Scan for the cell matching the given text and deliver its [x, y] coordinate at center. 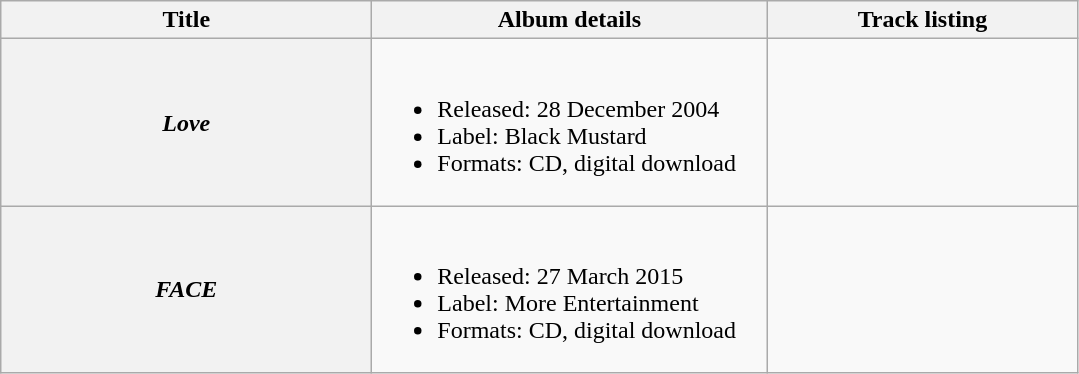
Released: 28 December 2004Label: Black MustardFormats: CD, digital download [570, 122]
Released: 27 March 2015Label: More EntertainmentFormats: CD, digital download [570, 290]
Album details [570, 20]
Title [186, 20]
Love [186, 122]
FACE [186, 290]
Track listing [922, 20]
